Locate the cell with the specified text and output its (X, Y) center coordinate. 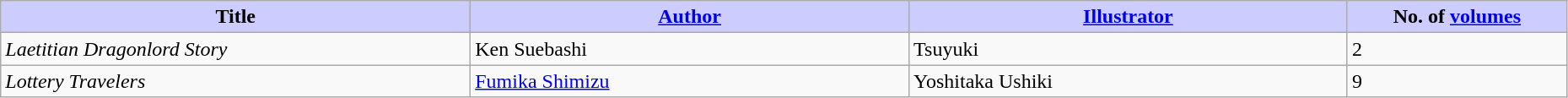
2 (1457, 49)
Title (236, 17)
Tsuyuki (1129, 49)
Fumika Shimizu (690, 81)
Illustrator (1129, 17)
Lottery Travelers (236, 81)
No. of volumes (1457, 17)
Ken Suebashi (690, 49)
Author (690, 17)
Yoshitaka Ushiki (1129, 81)
9 (1457, 81)
Laetitian Dragonlord Story (236, 49)
